From the cell containing the given text, extract its center point as (x, y) coordinate. 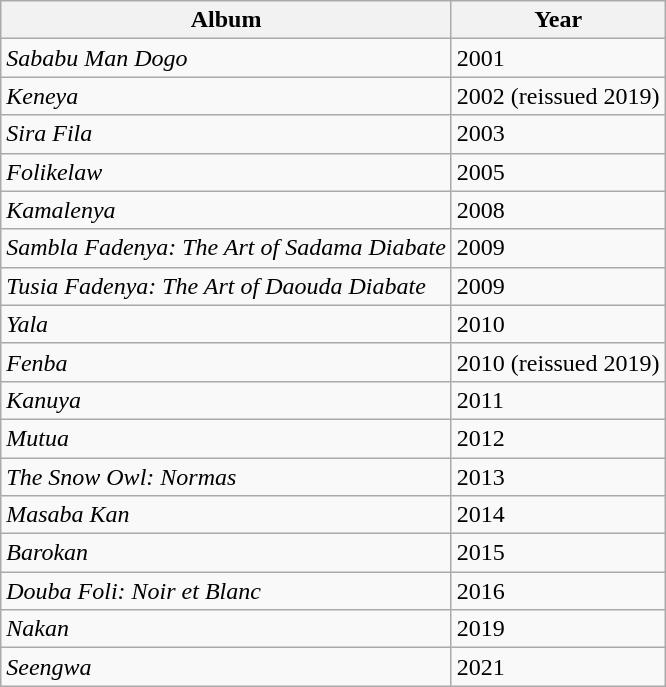
Barokan (226, 553)
Keneya (226, 96)
2014 (558, 515)
Kamalenya (226, 210)
2002 (reissued 2019) (558, 96)
Album (226, 20)
2019 (558, 629)
2010 (558, 324)
Yala (226, 324)
2015 (558, 553)
Folikelaw (226, 172)
2010 (reissued 2019) (558, 362)
Douba Foli: Noir et Blanc (226, 591)
Seengwa (226, 667)
Masaba Kan (226, 515)
2003 (558, 134)
2012 (558, 438)
Fenba (226, 362)
2013 (558, 477)
2011 (558, 400)
Year (558, 20)
Sira Fila (226, 134)
2021 (558, 667)
Kanuya (226, 400)
2008 (558, 210)
The Snow Owl: Normas (226, 477)
Nakan (226, 629)
2005 (558, 172)
Tusia Fadenya: The Art of Daouda Diabate (226, 286)
2016 (558, 591)
Sambla Fadenya: The Art of Sadama Diabate (226, 248)
Mutua (226, 438)
2001 (558, 58)
Sababu Man Dogo (226, 58)
